Scan for the cell matching the given text and deliver its [X, Y] coordinate at center. 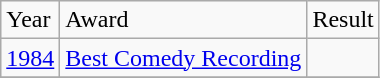
1984 [30, 58]
Result [343, 20]
Year [30, 20]
Award [184, 20]
Best Comedy Recording [184, 58]
